For the text-containing cell, return its midpoint in (x, y) coordinate format. 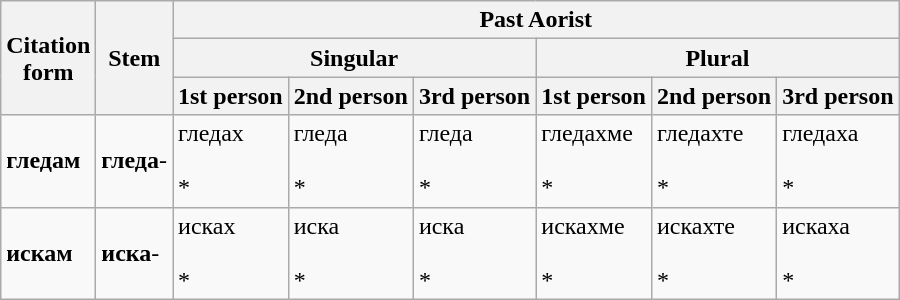
Past Aorist (536, 20)
гледа- (134, 161)
Singular (354, 58)
искахме * (594, 253)
Plural (718, 58)
исках * (230, 253)
Stem (134, 58)
гледаха * (838, 161)
гледахме * (594, 161)
искаха * (838, 253)
гледах * (230, 161)
иска- (134, 253)
Citationform (48, 58)
гледахте * (714, 161)
искам (48, 253)
искахте * (714, 253)
гледам (48, 161)
